Search for the cell housing the specified text and yield its [x, y] center coordinate. 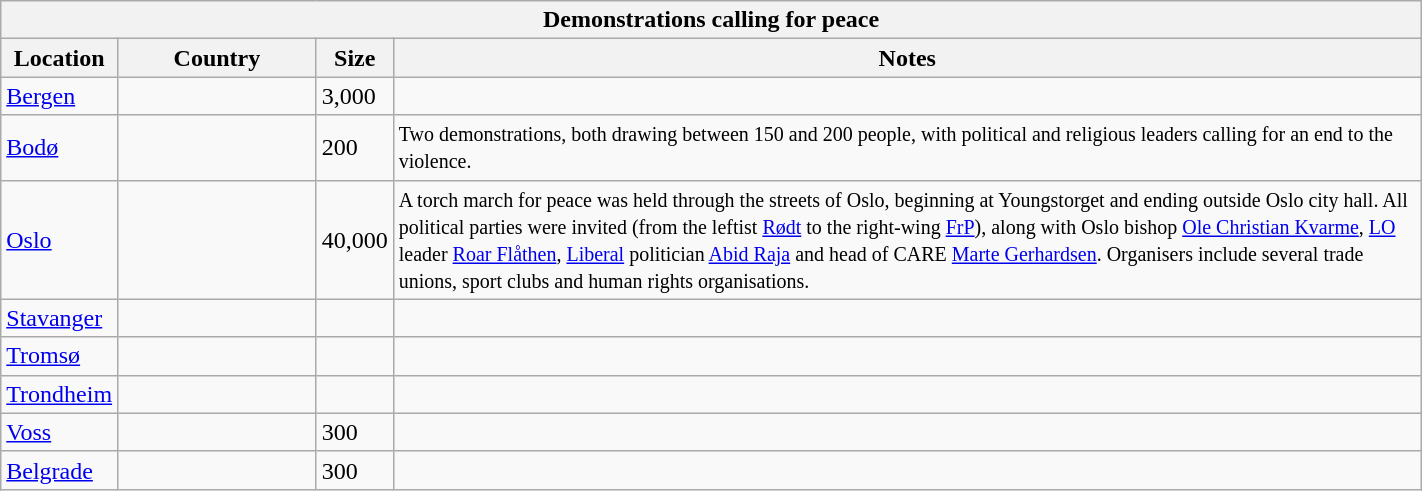
Size [354, 58]
Notes [907, 58]
Trondheim [60, 394]
40,000 [354, 240]
Voss [60, 432]
200 [354, 148]
Bodø [60, 148]
Location [60, 58]
Bergen [60, 96]
Country [218, 58]
Tromsø [60, 356]
Oslo [60, 240]
Two demonstrations, both drawing between 150 and 200 people, with political and religious leaders calling for an end to the violence. [907, 148]
Stavanger [60, 318]
Demonstrations calling for peace [711, 20]
3,000 [354, 96]
Belgrade [60, 470]
